Return the [x, y] coordinate for the center point of the cell that contains the specified text.  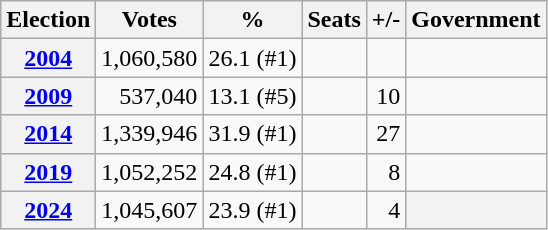
1,052,252 [150, 172]
2004 [48, 58]
1,060,580 [150, 58]
23.9 (#1) [252, 210]
4 [386, 210]
% [252, 20]
8 [386, 172]
10 [386, 96]
Election [48, 20]
1,339,946 [150, 134]
2019 [48, 172]
27 [386, 134]
Government [476, 20]
26.1 (#1) [252, 58]
Seats [334, 20]
13.1 (#5) [252, 96]
24.8 (#1) [252, 172]
537,040 [150, 96]
Votes [150, 20]
+/- [386, 20]
1,045,607 [150, 210]
31.9 (#1) [252, 134]
2009 [48, 96]
2014 [48, 134]
2024 [48, 210]
